From the cell containing the given text, extract its center point as (X, Y) coordinate. 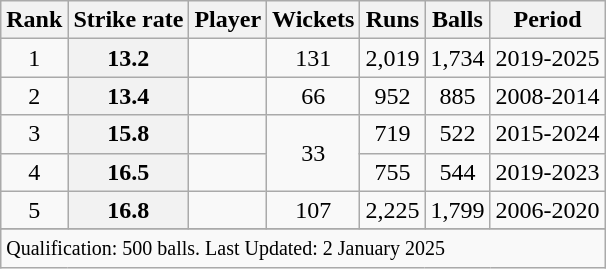
522 (458, 134)
5 (34, 210)
15.8 (128, 134)
16.8 (128, 210)
952 (392, 96)
3 (34, 134)
2006-2020 (548, 210)
66 (314, 96)
Rank (34, 20)
2019-2025 (548, 58)
Player (228, 20)
Qualification: 500 balls. Last Updated: 2 January 2025 (303, 248)
2 (34, 96)
Strike rate (128, 20)
755 (392, 172)
1 (34, 58)
544 (458, 172)
2008-2014 (548, 96)
1,799 (458, 210)
33 (314, 153)
107 (314, 210)
2,019 (392, 58)
2015-2024 (548, 134)
Period (548, 20)
Wickets (314, 20)
1,734 (458, 58)
13.2 (128, 58)
4 (34, 172)
Runs (392, 20)
719 (392, 134)
2,225 (392, 210)
Balls (458, 20)
885 (458, 96)
131 (314, 58)
16.5 (128, 172)
13.4 (128, 96)
2019-2023 (548, 172)
